Find where the given text appears and provide that cell's center as [x, y] coordinate. 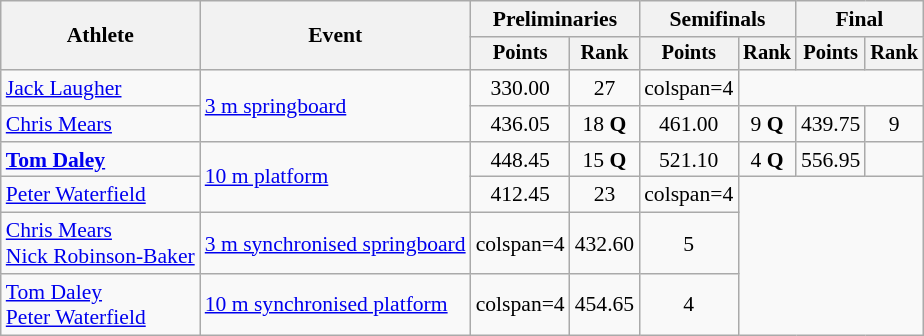
10 m platform [336, 178]
4 [688, 304]
556.95 [830, 160]
Chris Mears [100, 124]
439.75 [830, 124]
Peter Waterfield [100, 195]
Athlete [100, 36]
Event [336, 36]
Jack Laugher [100, 88]
330.00 [520, 88]
Chris MearsNick Robinson-Baker [100, 244]
Preliminaries [556, 19]
432.60 [604, 244]
23 [604, 195]
27 [604, 88]
5 [688, 244]
10 m synchronised platform [336, 304]
15 Q [604, 160]
18 Q [604, 124]
Semifinals [718, 19]
3 m synchronised springboard [336, 244]
4 Q [767, 160]
9 Q [767, 124]
461.00 [688, 124]
448.45 [520, 160]
Final [860, 19]
9 [894, 124]
521.10 [688, 160]
454.65 [604, 304]
Tom DaleyPeter Waterfield [100, 304]
436.05 [520, 124]
Tom Daley [100, 160]
3 m springboard [336, 106]
412.45 [520, 195]
